Search for the cell housing the specified text and yield its [X, Y] center coordinate. 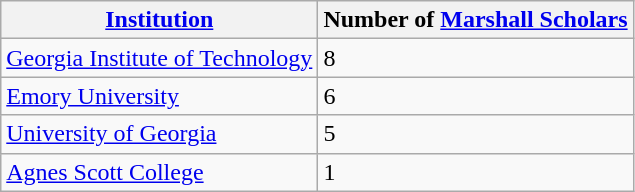
Georgia Institute of Technology [160, 58]
University of Georgia [160, 134]
6 [476, 96]
Emory University [160, 96]
8 [476, 58]
5 [476, 134]
Agnes Scott College [160, 172]
Number of Marshall Scholars [476, 20]
1 [476, 172]
Institution [160, 20]
